Locate the cell with the specified text and output its (x, y) center coordinate. 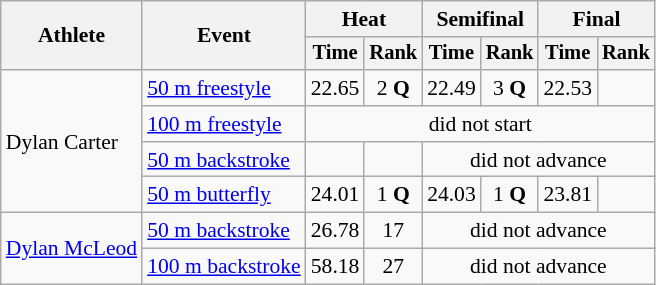
100 m freestyle (224, 124)
Dylan McLeod (72, 248)
58.18 (336, 267)
22.49 (452, 88)
Event (224, 36)
Athlete (72, 36)
Heat (364, 19)
27 (393, 267)
50 m freestyle (224, 88)
22.65 (336, 88)
50 m butterfly (224, 195)
24.01 (336, 195)
17 (393, 231)
Semifinal (480, 19)
24.03 (452, 195)
100 m backstroke (224, 267)
Dylan Carter (72, 141)
22.53 (568, 88)
26.78 (336, 231)
did not start (480, 124)
23.81 (568, 195)
Final (596, 19)
3 Q (510, 88)
2 Q (393, 88)
